Find where the given text appears and provide that cell's center as [X, Y] coordinate. 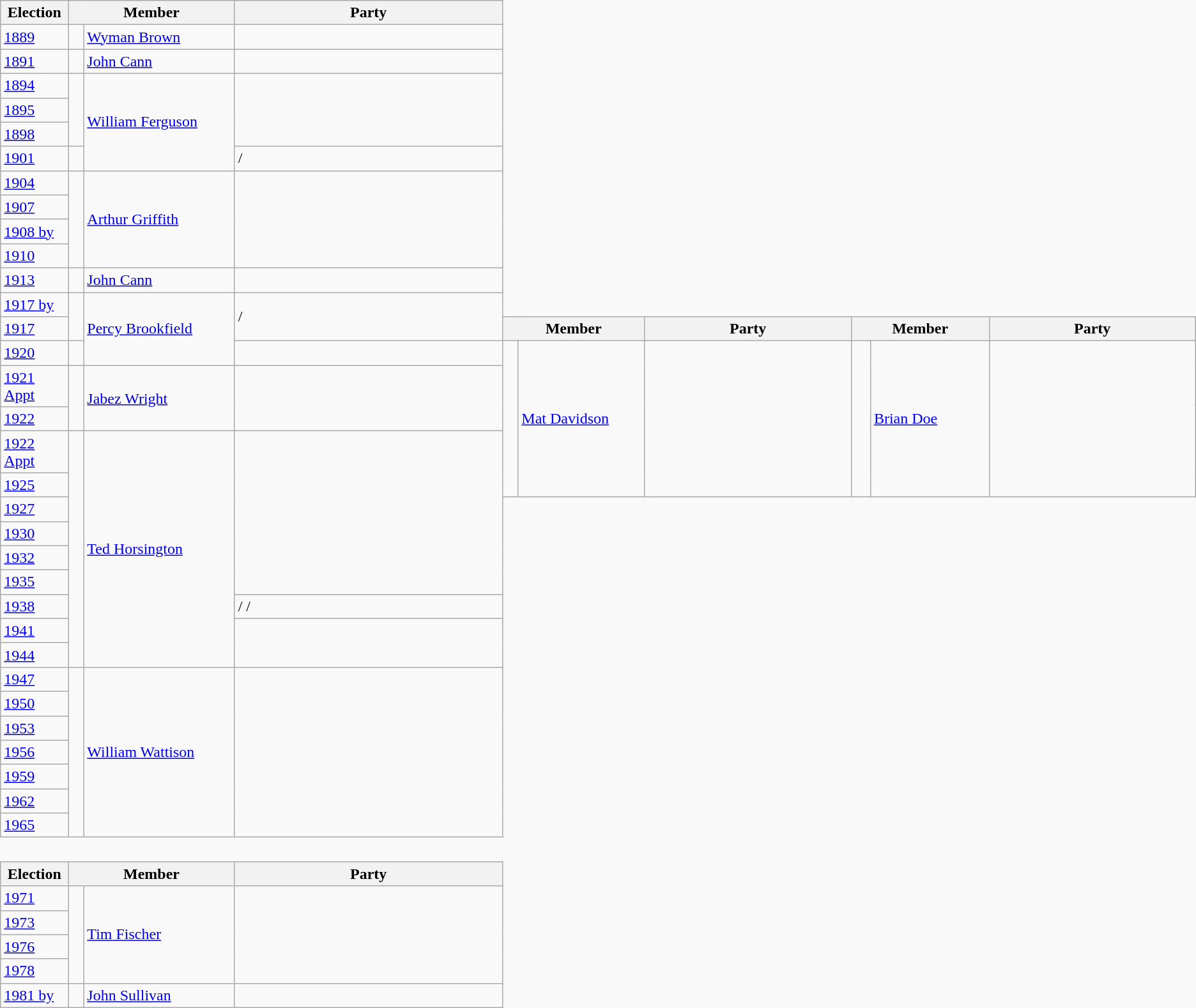
1922 [34, 419]
1962 [34, 801]
1976 [34, 947]
1889 [34, 37]
1913 [34, 280]
1901 [34, 158]
1917 [34, 329]
/ / [368, 606]
1938 [34, 606]
1910 [34, 256]
Arthur Griffith [159, 219]
1925 [34, 485]
1978 [34, 971]
1930 [34, 533]
1920 [34, 353]
1904 [34, 183]
1947 [34, 679]
1922 Appt [34, 452]
1953 [34, 728]
1927 [34, 509]
1932 [34, 558]
1944 [34, 655]
1965 [34, 825]
Jabez Wright [159, 399]
1907 [34, 207]
Mat Davidson [581, 419]
1898 [34, 134]
1908 by [34, 231]
1941 [34, 630]
1973 [34, 922]
1917 by [34, 305]
1971 [34, 898]
William Wattison [159, 752]
1956 [34, 752]
1895 [34, 110]
John Sullivan [159, 995]
Percy Brookfield [159, 329]
1959 [34, 777]
1935 [34, 582]
Brian Doe [930, 419]
1981 by [34, 995]
1891 [34, 61]
1921 Appt [34, 386]
1894 [34, 86]
Tim Fischer [159, 935]
1950 [34, 703]
Wyman Brown [159, 37]
William Ferguson [159, 122]
Ted Horsington [159, 549]
